Return (x, y) of the center of cell containing provided text 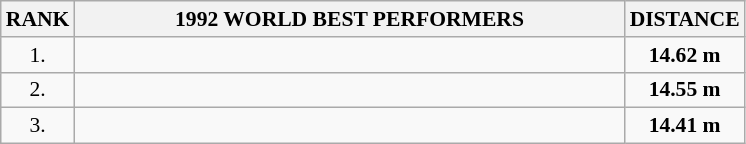
3. (38, 126)
DISTANCE (685, 19)
1. (38, 55)
14.41 m (685, 126)
2. (38, 90)
1992 WORLD BEST PERFORMERS (349, 19)
14.62 m (685, 55)
RANK (38, 19)
14.55 m (685, 90)
